Extract the [x, y] coordinate from the center of the cell holding the provided text.  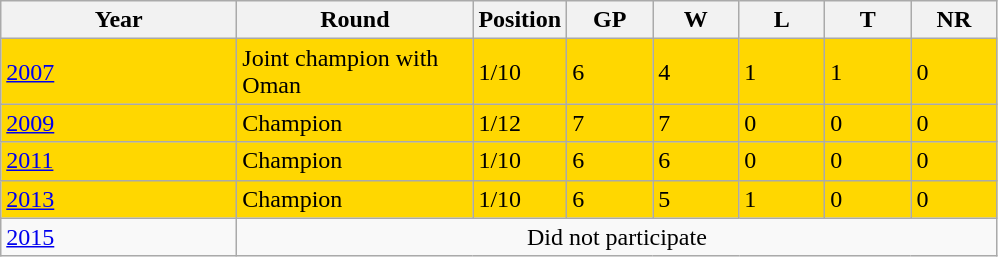
NR [954, 20]
2011 [119, 161]
2007 [119, 72]
5 [696, 199]
4 [696, 72]
GP [610, 20]
2009 [119, 123]
2015 [119, 237]
Did not participate [617, 237]
T [868, 20]
W [696, 20]
L [782, 20]
Position [520, 20]
Round [355, 20]
2013 [119, 199]
Joint champion with Oman [355, 72]
1/12 [520, 123]
Year [119, 20]
